Search for the cell housing the specified text and yield its (X, Y) center coordinate. 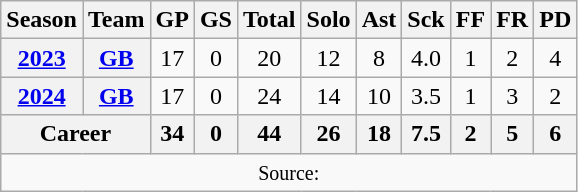
3.5 (426, 96)
Career (76, 134)
Solo (328, 20)
44 (269, 134)
24 (269, 96)
Source: (289, 172)
GS (216, 20)
8 (379, 58)
20 (269, 58)
Total (269, 20)
14 (328, 96)
GP (172, 20)
34 (172, 134)
12 (328, 58)
2024 (42, 96)
7.5 (426, 134)
18 (379, 134)
10 (379, 96)
FF (470, 20)
Team (116, 20)
5 (512, 134)
2023 (42, 58)
4.0 (426, 58)
Season (42, 20)
FR (512, 20)
Ast (379, 20)
26 (328, 134)
PD (556, 20)
4 (556, 58)
Sck (426, 20)
6 (556, 134)
3 (512, 96)
